Determine the [X, Y] coordinate at the center of the cell enclosing the given text.  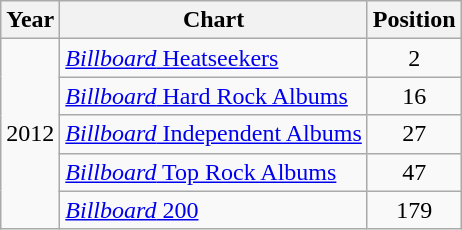
Billboard 200 [214, 210]
Chart [214, 20]
47 [414, 172]
Billboard Top Rock Albums [214, 172]
Billboard Heatseekers [214, 58]
Billboard Independent Albums [214, 134]
2012 [30, 134]
27 [414, 134]
2 [414, 58]
Position [414, 20]
16 [414, 96]
Billboard Hard Rock Albums [214, 96]
Year [30, 20]
179 [414, 210]
